Locate the cell with the specified text and output its [x, y] center coordinate. 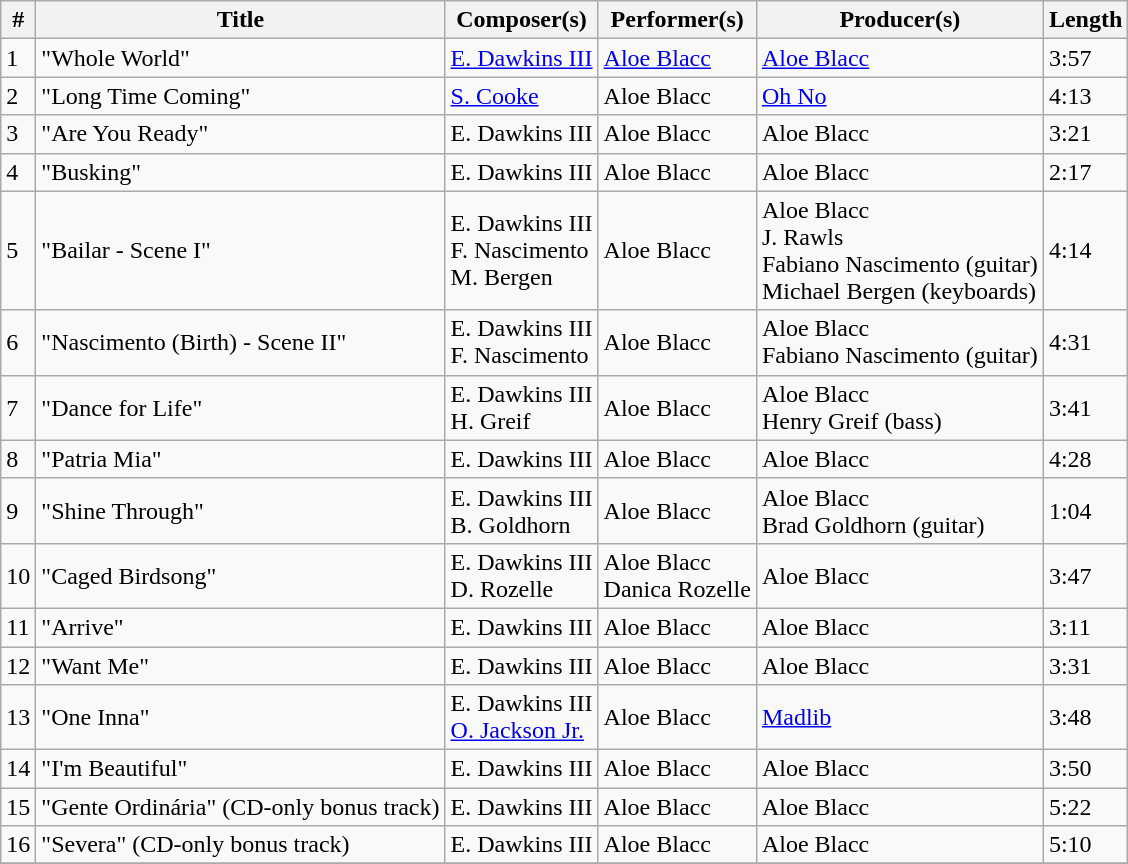
"Caged Birdsong" [240, 576]
2:17 [1085, 172]
"Busking" [240, 172]
16 [18, 845]
E. Dawkins IIID. Rozelle [522, 576]
6 [18, 342]
E. Dawkins IIIH. Greif [522, 408]
E. Dawkins IIIF. NascimentoM. Bergen [522, 250]
Aloe BlaccJ. RawlsFabiano Nascimento (guitar)Michael Bergen (keyboards) [900, 250]
Aloe BlaccBrad Goldhorn (guitar) [900, 510]
"Long Time Coming" [240, 96]
"Shine Through" [240, 510]
1:04 [1085, 510]
"Whole World" [240, 58]
3:47 [1085, 576]
Aloe BlaccDanica Rozelle [677, 576]
Title [240, 20]
S. Cooke [522, 96]
3:48 [1085, 718]
3:57 [1085, 58]
E. Dawkins IIIO. Jackson Jr. [522, 718]
E. Dawkins IIIF. Nascimento [522, 342]
4:13 [1085, 96]
"Dance for Life" [240, 408]
Aloe BlaccHenry Greif (bass) [900, 408]
5 [18, 250]
Length [1085, 20]
4:31 [1085, 342]
15 [18, 807]
3:11 [1085, 627]
# [18, 20]
1 [18, 58]
"Patria Mia" [240, 459]
5:22 [1085, 807]
"Are You Ready" [240, 134]
7 [18, 408]
Producer(s) [900, 20]
"Arrive" [240, 627]
3:50 [1085, 769]
4:14 [1085, 250]
Aloe BlaccFabiano Nascimento (guitar) [900, 342]
"I'm Beautiful" [240, 769]
13 [18, 718]
5:10 [1085, 845]
"Want Me" [240, 665]
10 [18, 576]
"Severa" (CD-only bonus track) [240, 845]
E. Dawkins IIIB. Goldhorn [522, 510]
Madlib [900, 718]
Oh No [900, 96]
12 [18, 665]
2 [18, 96]
8 [18, 459]
"Bailar - Scene I" [240, 250]
Composer(s) [522, 20]
"Gente Ordinária" (CD-only bonus track) [240, 807]
4:28 [1085, 459]
3 [18, 134]
"One Inna" [240, 718]
"Nascimento (Birth) - Scene II" [240, 342]
Performer(s) [677, 20]
9 [18, 510]
11 [18, 627]
3:41 [1085, 408]
4 [18, 172]
3:31 [1085, 665]
3:21 [1085, 134]
14 [18, 769]
